Return the (x, y) coordinate for the center point of the cell that contains the specified text.  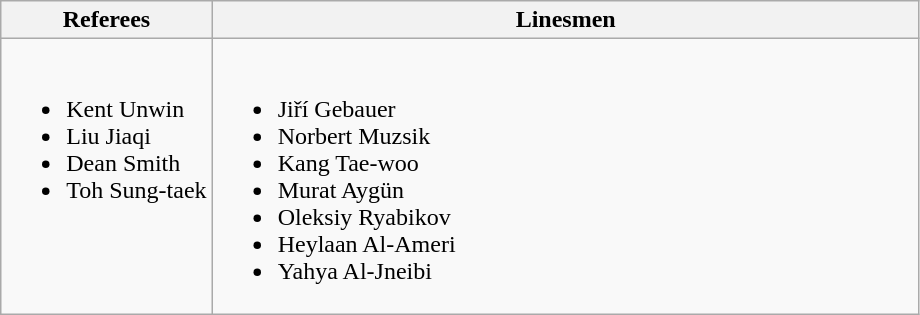
Jiří Gebauer Norbert Muzsik Kang Tae-woo Murat Aygün Oleksiy Ryabikov Heylaan Al-Ameri Yahya Al-Jneibi (566, 176)
Kent Unwin Liu Jiaqi Dean Smith Toh Sung-taek (106, 176)
Referees (106, 20)
Linesmen (566, 20)
